Return the [X, Y] coordinate for the center point of the cell that contains the specified text.  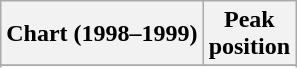
Chart (1998–1999) [102, 34]
Peakposition [249, 34]
